Identify which cell holds the provided text, then report its [X, Y] central coordinate. 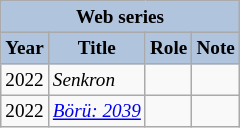
Year [25, 48]
Senkron [96, 80]
Börü: 2039 [96, 111]
Note [216, 48]
Role [168, 48]
Web series [120, 17]
Title [96, 48]
